Return the [x, y] coordinate for the center point of the cell that contains the specified text.  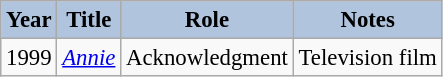
Title [89, 20]
1999 [29, 58]
Year [29, 20]
Television film [368, 58]
Annie [89, 58]
Role [208, 20]
Notes [368, 20]
Acknowledgment [208, 58]
